Detect which cell encompasses the target text, then output its [X, Y] center coordinate. 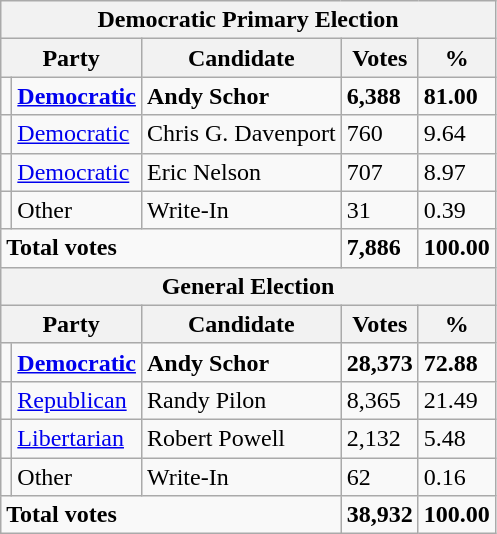
Randy Pilon [241, 400]
62 [380, 477]
6,388 [380, 96]
Republican [77, 400]
7,886 [380, 248]
81.00 [456, 96]
38,932 [380, 515]
8,365 [380, 400]
0.39 [456, 210]
Libertarian [77, 438]
Robert Powell [241, 438]
Chris G. Davenport [241, 134]
Democratic Primary Election [248, 20]
21.49 [456, 400]
72.88 [456, 362]
9.64 [456, 134]
2,132 [380, 438]
760 [380, 134]
5.48 [456, 438]
Eric Nelson [241, 172]
28,373 [380, 362]
707 [380, 172]
31 [380, 210]
General Election [248, 286]
0.16 [456, 477]
8.97 [456, 172]
